Return (x, y) of the center of cell containing provided text 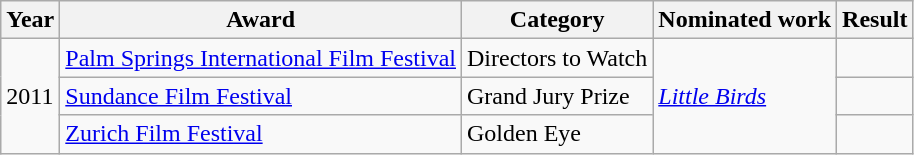
Golden Eye (558, 134)
Year (30, 20)
Grand Jury Prize (558, 96)
Zurich Film Festival (261, 134)
2011 (30, 96)
Palm Springs International Film Festival (261, 58)
Little Birds (745, 96)
Directors to Watch (558, 58)
Result (875, 20)
Nominated work (745, 20)
Award (261, 20)
Category (558, 20)
Sundance Film Festival (261, 96)
